Scan for the cell matching the given text and deliver its [x, y] coordinate at center. 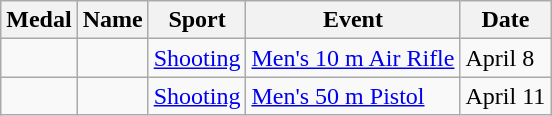
Medal [39, 20]
April 8 [506, 58]
Date [506, 20]
Sport [197, 20]
Event [353, 20]
Name [112, 20]
Men's 10 m Air Rifle [353, 58]
Men's 50 m Pistol [353, 96]
April 11 [506, 96]
